Capture the cell that displays the provided text and extract its (X, Y) central coordinate. 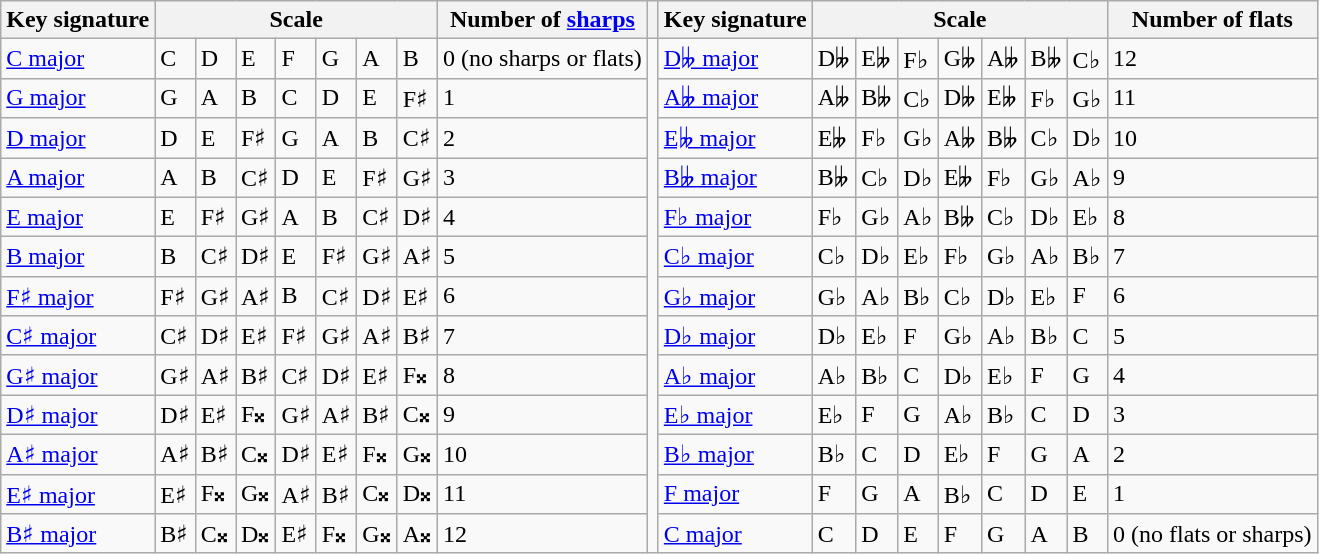
A𝄫 major (735, 98)
C♭ major (735, 257)
F♭ major (735, 217)
E♭ major (735, 415)
E♯ major (78, 494)
E major (78, 217)
Number of sharps (543, 20)
G♭ major (735, 296)
F major (735, 494)
F♯ major (78, 296)
A major (78, 178)
B major (78, 257)
C♯ major (78, 336)
G major (78, 98)
Number of flats (1212, 20)
D♯ major (78, 415)
D♭ major (735, 336)
G♯ major (78, 375)
A♭ major (735, 375)
G𝄫 (960, 59)
D major (78, 138)
B♯ major (78, 534)
B♭ major (735, 454)
A♯ major (78, 454)
B𝄫 major (735, 178)
0 (no sharps or flats) (543, 59)
D𝄫 major (735, 59)
A𝄪 (417, 534)
E𝄫 major (735, 138)
0 (no flats or sharps) (1212, 534)
